For the text-containing cell, return its midpoint in [x, y] coordinate format. 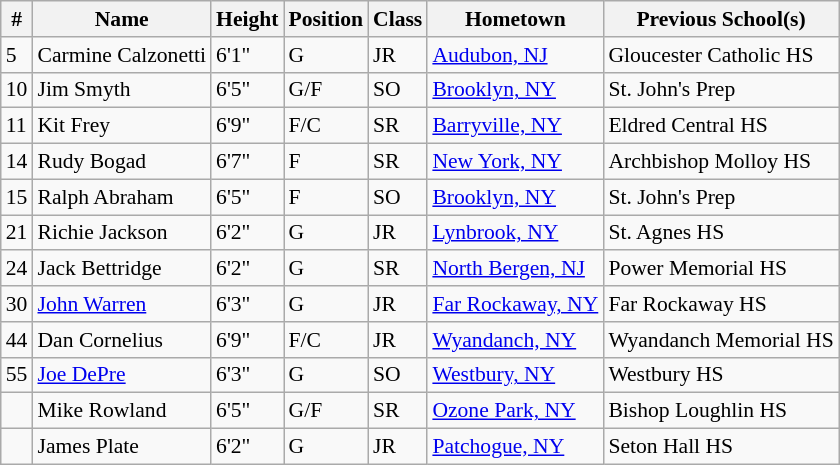
5 [17, 55]
Previous School(s) [720, 19]
11 [17, 126]
Westbury HS [720, 375]
Gloucester Catholic HS [720, 55]
Rudy Bogad [122, 162]
St. Agnes HS [720, 233]
Richie Jackson [122, 233]
Far Rockaway HS [720, 304]
21 [17, 233]
10 [17, 90]
Position [326, 19]
Patchogue, NY [515, 447]
Class [398, 19]
John Warren [122, 304]
44 [17, 340]
Wyandanch Memorial HS [720, 340]
Audubon, NJ [515, 55]
Power Memorial HS [720, 269]
Jim Smyth [122, 90]
6'1" [247, 55]
Westbury, NY [515, 375]
Name [122, 19]
New York, NY [515, 162]
Barryville, NY [515, 126]
Eldred Central HS [720, 126]
James Plate [122, 447]
15 [17, 197]
# [17, 19]
Jack Bettridge [122, 269]
Wyandanch, NY [515, 340]
Lynbrook, NY [515, 233]
6'7" [247, 162]
Bishop Loughlin HS [720, 411]
North Bergen, NJ [515, 269]
Joe DePre [122, 375]
Kit Frey [122, 126]
30 [17, 304]
Height [247, 19]
55 [17, 375]
14 [17, 162]
Archbishop Molloy HS [720, 162]
Carmine Calzonetti [122, 55]
Hometown [515, 19]
Seton Hall HS [720, 447]
Mike Rowland [122, 411]
Far Rockaway, NY [515, 304]
Ozone Park, NY [515, 411]
Ralph Abraham [122, 197]
Dan Cornelius [122, 340]
24 [17, 269]
